Detect which cell encompasses the target text, then output its [x, y] center coordinate. 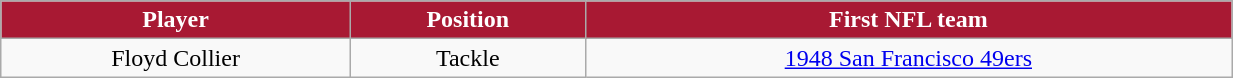
Position [468, 20]
1948 San Francisco 49ers [908, 58]
First NFL team [908, 20]
Tackle [468, 58]
Floyd Collier [176, 58]
Player [176, 20]
